Identify which cell holds the provided text, then report its (x, y) central coordinate. 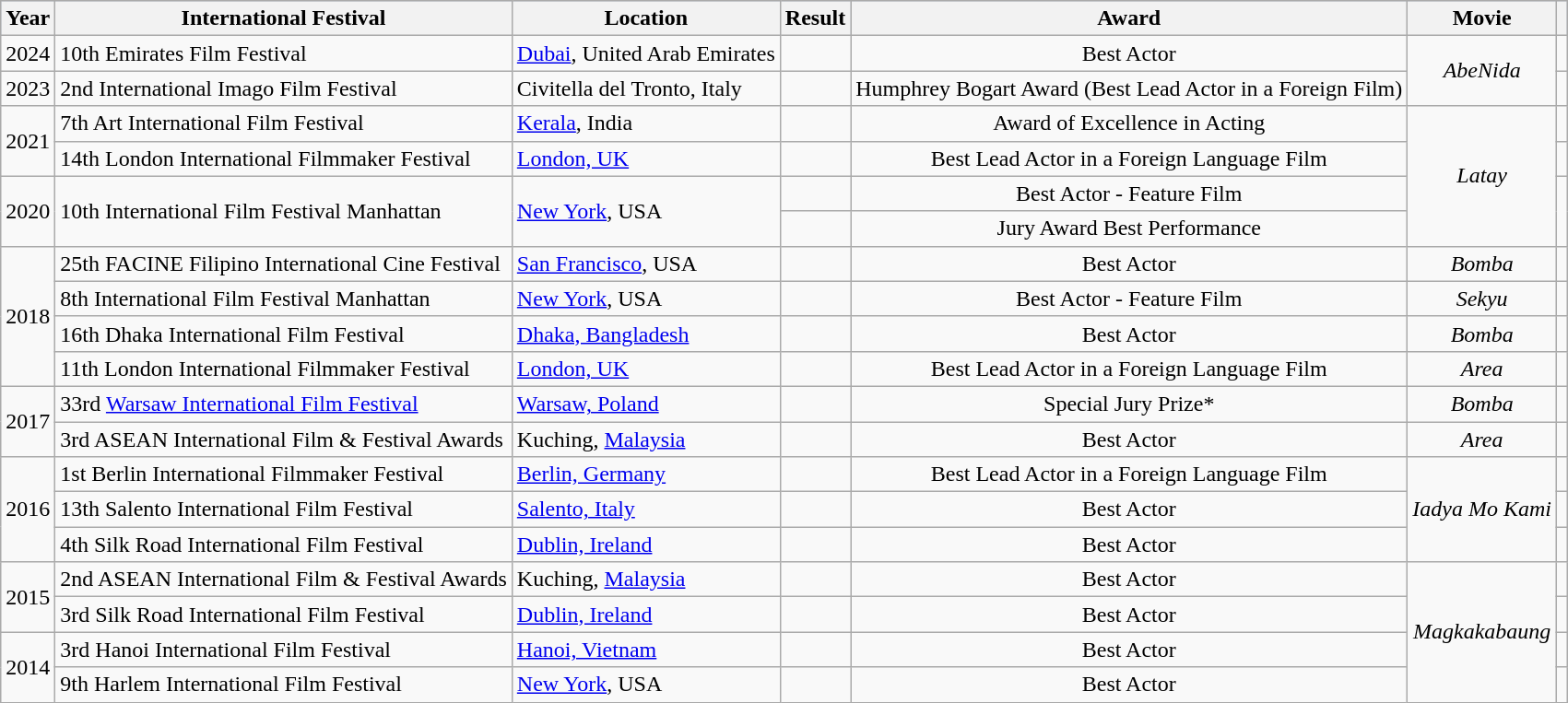
2021 (28, 141)
Dhaka, Bangladesh (645, 334)
2020 (28, 211)
16th Dhaka International Film Festival (284, 334)
13th Salento International Film Festival (284, 510)
Hanoi, Vietnam (645, 650)
7th Art International Film Festival (284, 123)
2024 (28, 53)
33rd Warsaw International Film Festival (284, 404)
25th FACINE Filipino International Cine Festival (284, 264)
Warsaw, Poland (645, 404)
Jury Award Best Performance (1129, 228)
10th International Film Festival Manhattan (284, 211)
2023 (28, 88)
Kerala, India (645, 123)
Sekyu (1482, 299)
10th Emirates Film Festival (284, 53)
Award of Excellence in Acting (1129, 123)
2014 (28, 667)
2016 (28, 510)
8th International Film Festival Manhattan (284, 299)
9th Harlem International Film Festival (284, 685)
Dubai, United Arab Emirates (645, 53)
3rd Hanoi International Film Festival (284, 650)
Movie (1482, 18)
4th Silk Road International Film Festival (284, 545)
2nd International Imago Film Festival (284, 88)
14th London International Filmmaker Festival (284, 158)
Magkakabaung (1482, 632)
Year (28, 18)
International Festival (284, 18)
Special Jury Prize* (1129, 404)
San Francisco, USA (645, 264)
Latay (1482, 176)
3rd ASEAN International Film & Festival Awards (284, 439)
1st Berlin International Filmmaker Festival (284, 475)
2018 (28, 316)
Berlin, Germany (645, 475)
Location (645, 18)
Salento, Italy (645, 510)
Humphrey Bogart Award (Best Lead Actor in a Foreign Film) (1129, 88)
2nd ASEAN International Film & Festival Awards (284, 580)
Iadya Mo Kami (1482, 510)
2017 (28, 421)
3rd Silk Road International Film Festival (284, 615)
11th London International Filmmaker Festival (284, 369)
Civitella del Tronto, Italy (645, 88)
AbeNida (1482, 71)
Result (815, 18)
Award (1129, 18)
2015 (28, 597)
